Identify which cell holds the provided text, then report its [X, Y] central coordinate. 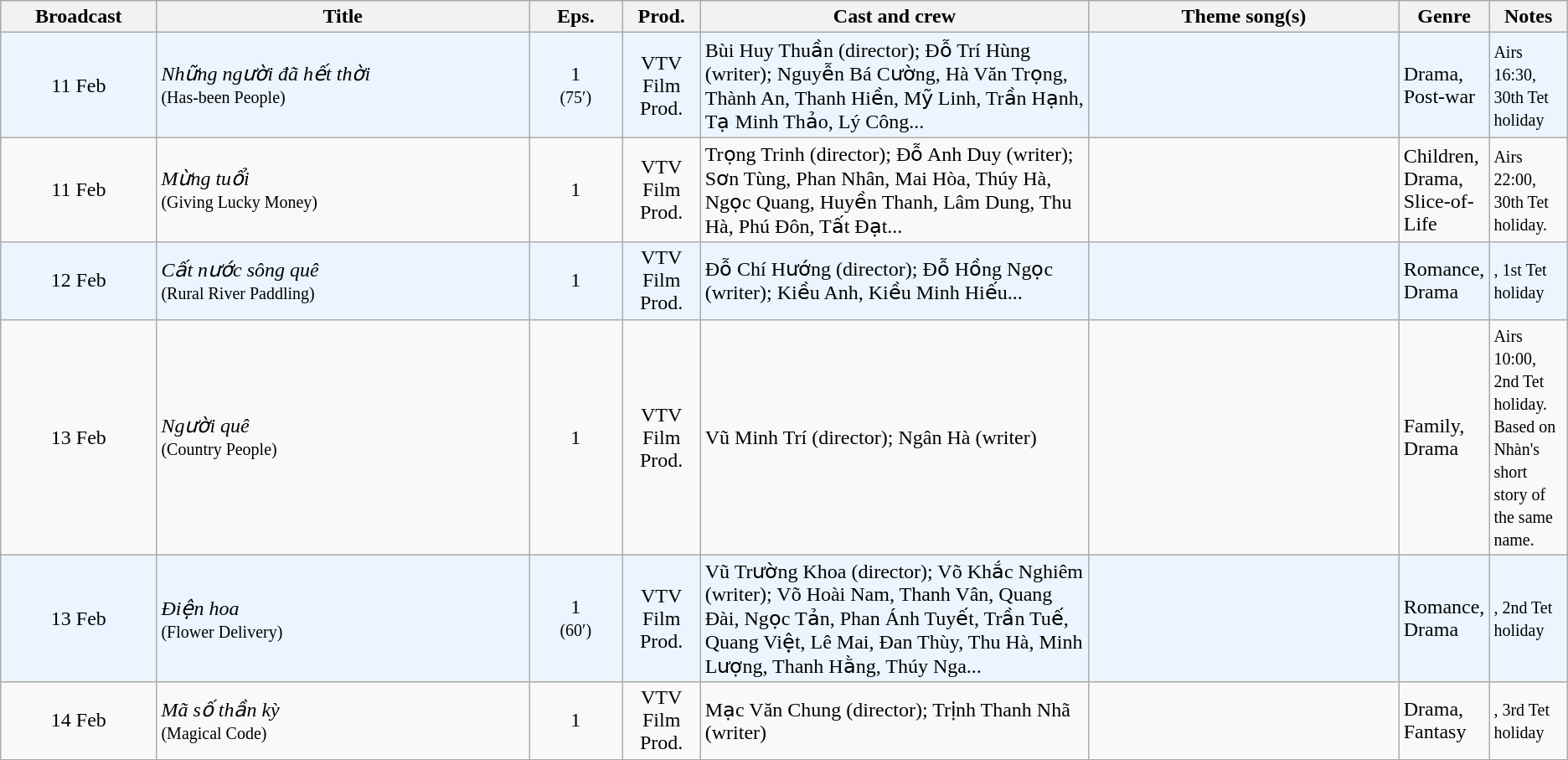
Children, Drama, Slice-of-Life [1444, 189]
1(75′) [576, 85]
Drama, Fantasy [1444, 721]
Điện hoa (Flower Delivery) [343, 618]
Notes [1528, 17]
Airs 22:00, 30th Tet holiday. [1528, 189]
Người quê (Country People) [343, 437]
Những người đã hết thời (Has-been People) [343, 85]
, 1st Tet holiday [1528, 281]
, 3rd Tet holiday [1528, 721]
Mừng tuổi (Giving Lucky Money) [343, 189]
Theme song(s) [1245, 17]
Trọng Trinh (director); Đỗ Anh Duy (writer); Sơn Tùng, Phan Nhân, Mai Hòa, Thúy Hà, Ngọc Quang, Huyền Thanh, Lâm Dung, Thu Hà, Phú Đôn, Tất Đạt... [895, 189]
Title [343, 17]
Airs 10:00, 2nd Tet holiday. Based on Nhàn's short story of the same name. [1528, 437]
12 Feb [79, 281]
Đỗ Chí Hướng (director); Đỗ Hồng Ngọc (writer); Kiều Anh, Kiều Minh Hiếu... [895, 281]
Prod. [662, 17]
Drama, Post-war [1444, 85]
Genre [1444, 17]
Eps. [576, 17]
Vũ Minh Trí (director); Ngân Hà (writer) [895, 437]
Cất nước sông quê (Rural River Paddling) [343, 281]
Mạc Văn Chung (director); Trịnh Thanh Nhã (writer) [895, 721]
Mã số thần kỳ (Magical Code) [343, 721]
Broadcast [79, 17]
1(60′) [576, 618]
Cast and crew [895, 17]
Family, Drama [1444, 437]
, 2nd Tet holiday [1528, 618]
Bùi Huy Thuần (director); Đỗ Trí Hùng (writer); Nguyễn Bá Cường, Hà Văn Trọng, Thành An, Thanh Hiền, Mỹ Linh, Trần Hạnh, Tạ Minh Thảo, Lý Công... [895, 85]
Airs 16:30, 30th Tet holiday [1528, 85]
14 Feb [79, 721]
